Determine the (x, y) coordinate at the center of the cell enclosing the given text.  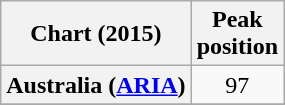
Peakposition (237, 34)
97 (237, 85)
Chart (2015) (96, 34)
Australia (ARIA) (96, 85)
